Detect which cell encompasses the target text, then output its [X, Y] center coordinate. 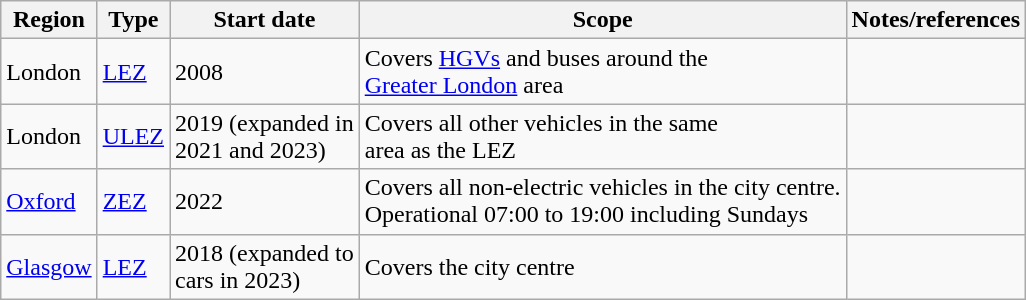
2008 [265, 72]
Region [49, 20]
Covers all non-electric vehicles in the city centre.Operational 07:00 to 19:00 including Sundays [602, 202]
2018 (expanded tocars in 2023) [265, 266]
Covers the city centre [602, 266]
Start date [265, 20]
Covers all other vehicles in the samearea as the LEZ [602, 136]
Glasgow [49, 266]
Type [133, 20]
ZEZ [133, 202]
Oxford [49, 202]
Scope [602, 20]
Notes/references [936, 20]
ULEZ [133, 136]
Covers HGVs and buses around theGreater London area [602, 72]
2019 (expanded in2021 and 2023) [265, 136]
2022 [265, 202]
